Provide the (X, Y) coordinate of the cell's center where the given text is located.  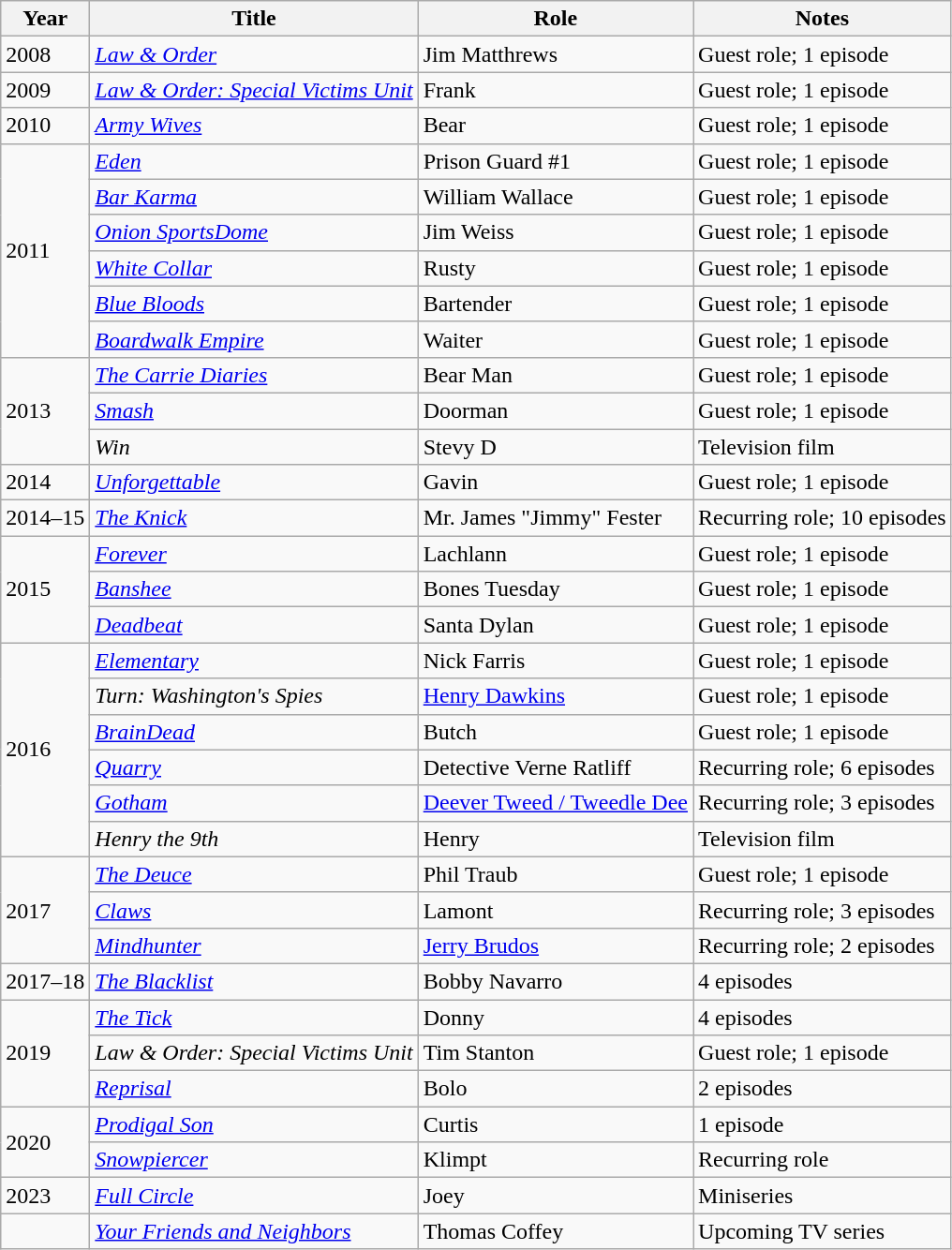
Bear Man (555, 375)
Boardwalk Empire (254, 339)
Bear (555, 126)
Tim Stanton (555, 1053)
Reprisal (254, 1089)
Bar Karma (254, 197)
Bobby Navarro (555, 981)
Elementary (254, 661)
Your Friends and Neighbors (254, 1231)
Law & Order (254, 54)
Win (254, 447)
William Wallace (555, 197)
Lachlann (555, 554)
2017–18 (45, 981)
2016 (45, 750)
The Carrie Diaries (254, 375)
The Tick (254, 1017)
Henry Dawkins (555, 696)
Recurring role (823, 1160)
Recurring role; 6 episodes (823, 767)
Bartender (555, 304)
Detective Verne Ratliff (555, 767)
Henry the 9th (254, 839)
Mindhunter (254, 945)
Lamont (555, 910)
2014–15 (45, 518)
The Deuce (254, 874)
Snowpiercer (254, 1160)
Santa Dylan (555, 625)
Klimpt (555, 1160)
2009 (45, 90)
2008 (45, 54)
Miniseries (823, 1196)
Butch (555, 732)
Forever (254, 554)
Waiter (555, 339)
2014 (45, 483)
Thomas Coffey (555, 1231)
Bones Tuesday (555, 589)
Deever Tweed / Tweedle Dee (555, 803)
The Blacklist (254, 981)
2011 (45, 250)
Recurring role; 10 episodes (823, 518)
2020 (45, 1142)
Joey (555, 1196)
Doorman (555, 410)
White Collar (254, 268)
Stevy D (555, 447)
2017 (45, 910)
Onion SportsDome (254, 232)
Full Circle (254, 1196)
Army Wives (254, 126)
2013 (45, 410)
Unforgettable (254, 483)
Jim Weiss (555, 232)
2 episodes (823, 1089)
Deadbeat (254, 625)
2019 (45, 1052)
Rusty (555, 268)
Gavin (555, 483)
Mr. James "Jimmy" Fester (555, 518)
Curtis (555, 1124)
1 episode (823, 1124)
Upcoming TV series (823, 1231)
Banshee (254, 589)
Recurring role; 2 episodes (823, 945)
Nick Farris (555, 661)
Jerry Brudos (555, 945)
Prison Guard #1 (555, 161)
Phil Traub (555, 874)
Smash (254, 410)
Blue Bloods (254, 304)
Year (45, 19)
Turn: Washington's Spies (254, 696)
2010 (45, 126)
Gotham (254, 803)
Henry (555, 839)
Quarry (254, 767)
2015 (45, 589)
Prodigal Son (254, 1124)
Title (254, 19)
Bolo (555, 1089)
Claws (254, 910)
2023 (45, 1196)
The Knick (254, 518)
BrainDead (254, 732)
Notes (823, 19)
Eden (254, 161)
Donny (555, 1017)
Frank (555, 90)
Jim Matthrews (555, 54)
Role (555, 19)
